Provide the [X, Y] coordinate of the cell's center where the given text is located.  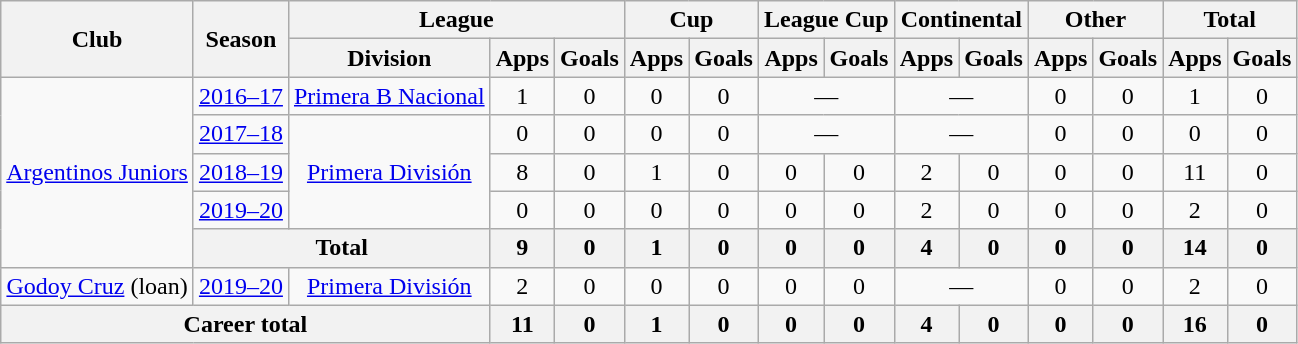
Club [98, 39]
Season [240, 39]
16 [1195, 324]
Continental [961, 20]
8 [522, 172]
9 [522, 248]
Godoy Cruz (loan) [98, 286]
Cup [691, 20]
Career total [246, 324]
Division [389, 58]
2017–18 [240, 134]
2016–17 [240, 96]
14 [1195, 248]
Primera B Nacional [389, 96]
Other [1095, 20]
Argentinos Juniors [98, 172]
League Cup [826, 20]
2018–19 [240, 172]
League [456, 20]
